For the text-containing cell, return its midpoint in (x, y) coordinate format. 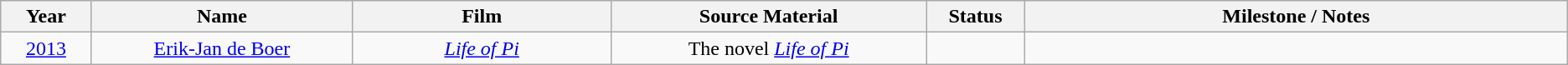
Erik-Jan de Boer (222, 48)
Film (482, 17)
Status (976, 17)
2013 (46, 48)
Milestone / Notes (1296, 17)
The novel Life of Pi (769, 48)
Year (46, 17)
Name (222, 17)
Life of Pi (482, 48)
Source Material (769, 17)
